Return (X, Y) of the center of cell containing provided text 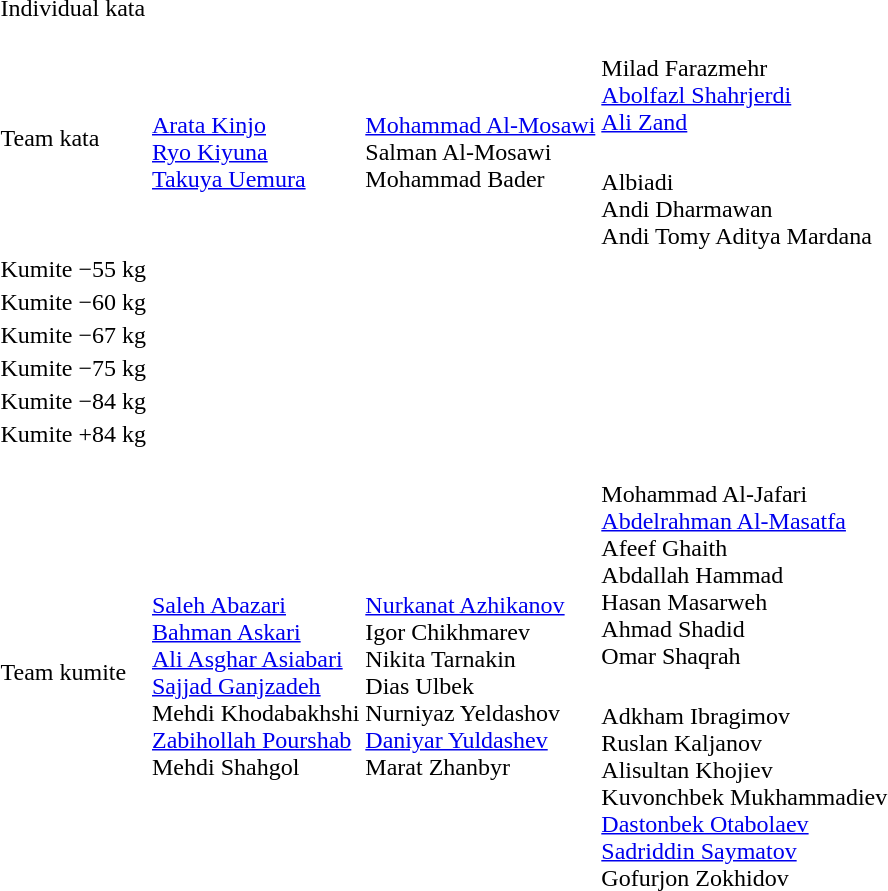
Mohammad Al-MosawiSalman Al-MosawiMohammad Bader (480, 138)
Arata KinjoRyo KiyunaTakuya Uemura (256, 138)
